Find where the given text appears and provide that cell's center as [X, Y] coordinate. 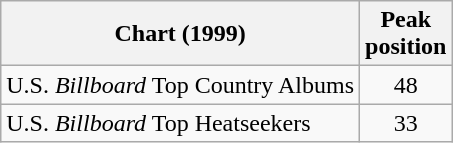
U.S. Billboard Top Heatseekers [180, 123]
33 [406, 123]
U.S. Billboard Top Country Albums [180, 85]
Chart (1999) [180, 34]
Peakposition [406, 34]
48 [406, 85]
